Provide the [x, y] coordinate of the cell's center where the given text is located.  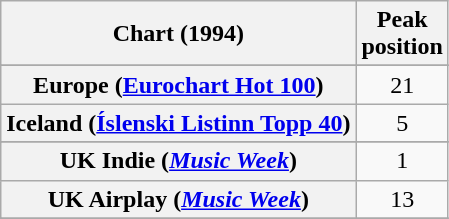
5 [402, 123]
Europe (Eurochart Hot 100) [178, 85]
Iceland (Íslenski Listinn Topp 40) [178, 123]
13 [402, 199]
UK Airplay (Music Week) [178, 199]
Peakposition [402, 34]
UK Indie (Music Week) [178, 161]
Chart (1994) [178, 34]
1 [402, 161]
21 [402, 85]
